From the cell containing the given text, extract its center point as (x, y) coordinate. 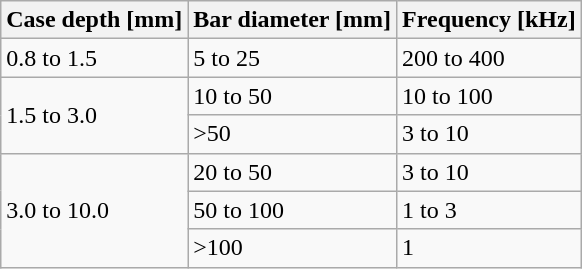
>50 (292, 134)
Bar diameter [mm] (292, 20)
Case depth [mm] (94, 20)
1 to 3 (490, 210)
3.0 to 10.0 (94, 210)
50 to 100 (292, 210)
200 to 400 (490, 58)
10 to 50 (292, 96)
5 to 25 (292, 58)
10 to 100 (490, 96)
0.8 to 1.5 (94, 58)
1 (490, 248)
20 to 50 (292, 172)
>100 (292, 248)
1.5 to 3.0 (94, 115)
Frequency [kHz] (490, 20)
